Determine the [X, Y] coordinate at the center of the cell enclosing the given text.  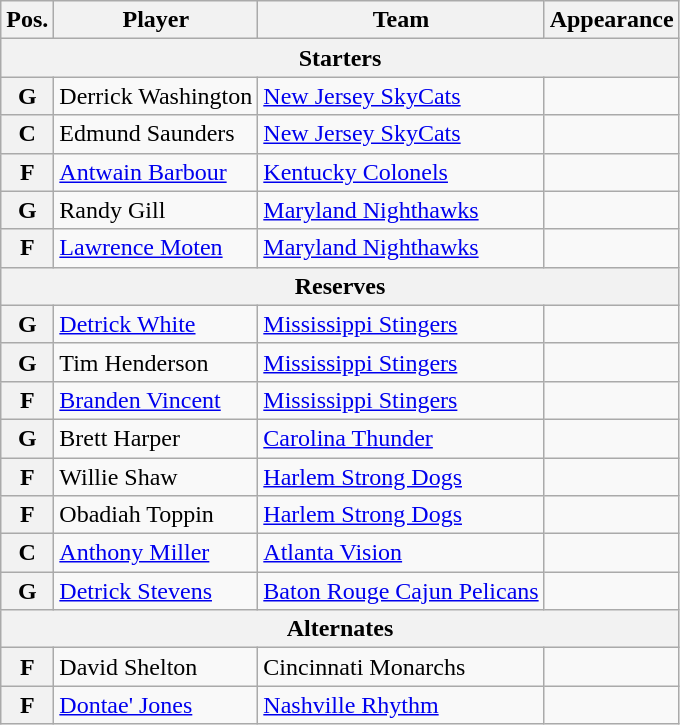
Detrick Stevens [156, 591]
Alternates [340, 629]
Team [401, 20]
Nashville Rhythm [401, 705]
Pos. [28, 20]
Lawrence Moten [156, 248]
Obadiah Toppin [156, 515]
Baton Rouge Cajun Pelicans [401, 591]
Atlanta Vision [401, 553]
Tim Henderson [156, 362]
David Shelton [156, 667]
Willie Shaw [156, 477]
Brett Harper [156, 438]
Carolina Thunder [401, 438]
Appearance [612, 20]
Branden Vincent [156, 400]
Antwain Barbour [156, 172]
Kentucky Colonels [401, 172]
Derrick Washington [156, 96]
Randy Gill [156, 210]
Cincinnati Monarchs [401, 667]
Starters [340, 58]
Anthony Miller [156, 553]
Detrick White [156, 324]
Reserves [340, 286]
Dontae' Jones [156, 705]
Player [156, 20]
Edmund Saunders [156, 134]
